Pinpoint the cell where the given text exists, returning its [X, Y] midpoint coordinate. 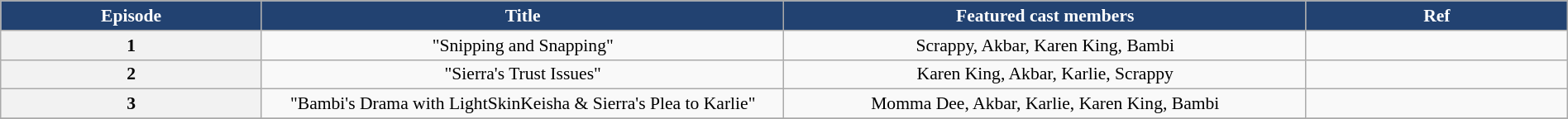
1 [131, 45]
Title [523, 16]
Episode [131, 16]
Karen King, Akbar, Karlie, Scrappy [1045, 74]
"Sierra's Trust Issues" [523, 74]
"Snipping and Snapping" [523, 45]
Featured cast members [1045, 16]
Ref [1437, 16]
3 [131, 104]
Momma Dee, Akbar, Karlie, Karen King, Bambi [1045, 104]
"Bambi's Drama with LightSkinKeisha & Sierra's Plea to Karlie" [523, 104]
Scrappy, Akbar, Karen King, Bambi [1045, 45]
2 [131, 74]
